From the cell containing the given text, extract its center point as [X, Y] coordinate. 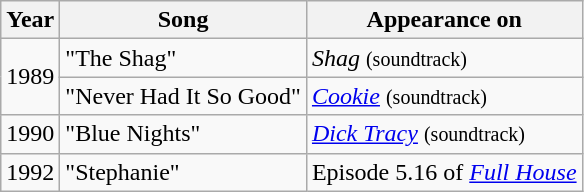
Song [184, 20]
Dick Tracy (soundtrack) [444, 134]
Shag (soundtrack) [444, 58]
Year [30, 20]
1990 [30, 134]
1989 [30, 77]
"Never Had It So Good" [184, 96]
Appearance on [444, 20]
"Stephanie" [184, 172]
1992 [30, 172]
Cookie (soundtrack) [444, 96]
Episode 5.16 of Full House [444, 172]
"Blue Nights" [184, 134]
"The Shag" [184, 58]
